Extract the (X, Y) coordinate from the center of the cell holding the provided text.  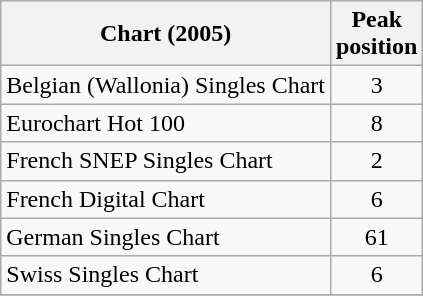
Eurochart Hot 100 (166, 123)
2 (376, 161)
61 (376, 237)
French Digital Chart (166, 199)
Peakposition (376, 34)
3 (376, 85)
Belgian (Wallonia) Singles Chart (166, 85)
German Singles Chart (166, 237)
Swiss Singles Chart (166, 275)
French SNEP Singles Chart (166, 161)
Chart (2005) (166, 34)
8 (376, 123)
